Locate the cell with the specified text and output its (X, Y) center coordinate. 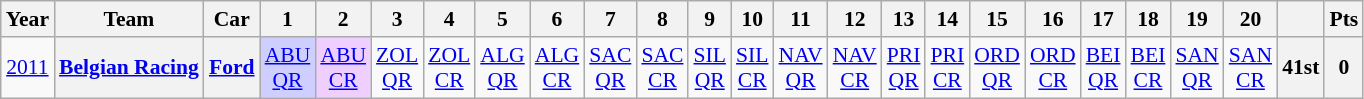
Pts (1344, 19)
12 (855, 19)
11 (801, 19)
0 (1344, 68)
BEIQR (1104, 68)
13 (904, 19)
14 (947, 19)
20 (1250, 19)
SILCR (752, 68)
17 (1104, 19)
Belgian Racing (129, 68)
6 (557, 19)
9 (710, 19)
NAVCR (855, 68)
SACCR (662, 68)
1 (288, 19)
10 (752, 19)
NAVQR (801, 68)
15 (997, 19)
SILQR (710, 68)
PRIQR (904, 68)
Team (129, 19)
5 (502, 19)
ABUCR (343, 68)
18 (1148, 19)
ALGCR (557, 68)
3 (397, 19)
4 (449, 19)
7 (610, 19)
SANCR (1250, 68)
ORDCR (1053, 68)
BEICR (1148, 68)
ZOLCR (449, 68)
Year (28, 19)
ALGQR (502, 68)
16 (1053, 19)
Ford (232, 68)
PRICR (947, 68)
8 (662, 19)
41st (1300, 68)
2 (343, 19)
19 (1196, 19)
2011 (28, 68)
ABUQR (288, 68)
Car (232, 19)
ORDQR (997, 68)
ZOLQR (397, 68)
SANQR (1196, 68)
SACQR (610, 68)
